For the text-containing cell, return its midpoint in [x, y] coordinate format. 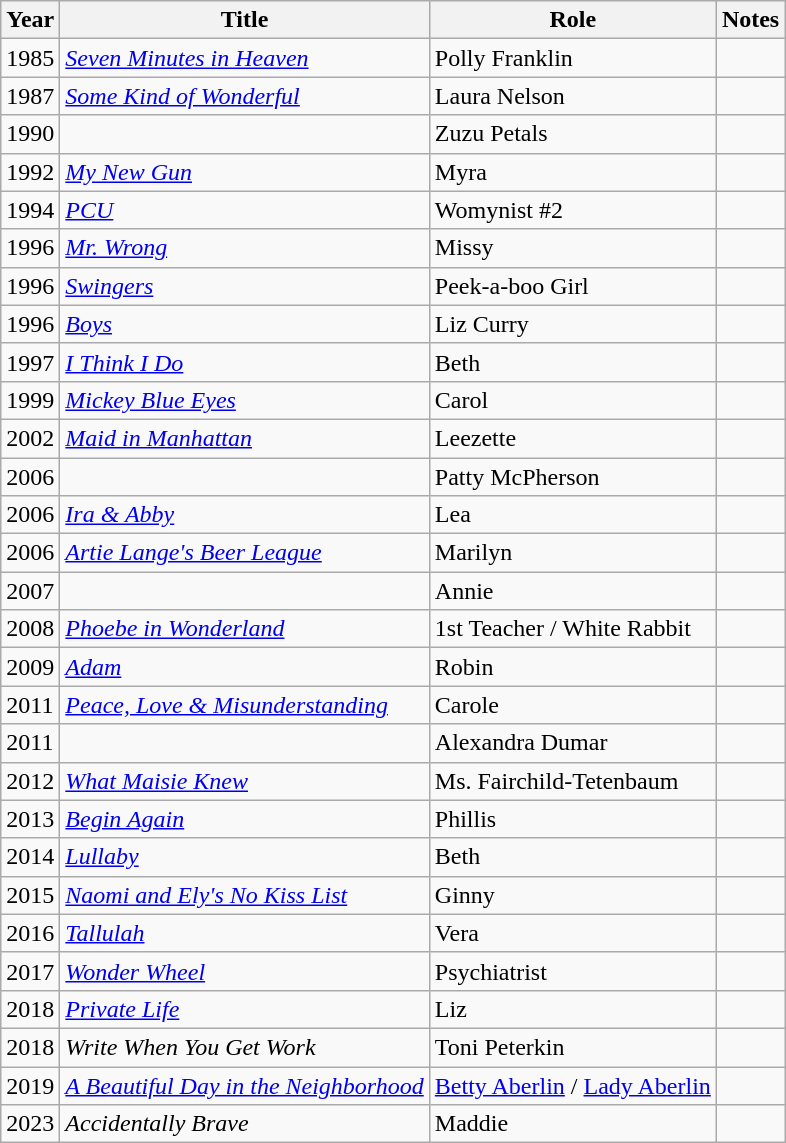
2012 [30, 781]
1987 [30, 96]
Begin Again [244, 819]
Wonder Wheel [244, 971]
2017 [30, 971]
Naomi and Ely's No Kiss List [244, 895]
Carol [572, 400]
Robin [572, 667]
What Maisie Knew [244, 781]
Patty McPherson [572, 477]
1st Teacher / White Rabbit [572, 629]
Myra [572, 172]
Betty Aberlin / Lady Aberlin [572, 1085]
1997 [30, 362]
Boys [244, 324]
Peace, Love & Misunderstanding [244, 705]
2008 [30, 629]
Swingers [244, 286]
2002 [30, 438]
A Beautiful Day in the Neighborhood [244, 1085]
Zuzu Petals [572, 134]
Year [30, 20]
PCU [244, 210]
2023 [30, 1124]
Marilyn [572, 553]
Carole [572, 705]
Artie Lange's Beer League [244, 553]
Private Life [244, 1009]
1994 [30, 210]
Leezette [572, 438]
Maddie [572, 1124]
Adam [244, 667]
Title [244, 20]
Seven Minutes in Heaven [244, 58]
2007 [30, 591]
Phoebe in Wonderland [244, 629]
2015 [30, 895]
2019 [30, 1085]
Maid in Manhattan [244, 438]
Phillis [572, 819]
I Think I Do [244, 362]
1992 [30, 172]
Mickey Blue Eyes [244, 400]
Some Kind of Wonderful [244, 96]
Liz [572, 1009]
Notes [750, 20]
2016 [30, 933]
Write When You Get Work [244, 1047]
Tallulah [244, 933]
Annie [572, 591]
1990 [30, 134]
Peek-a-boo Girl [572, 286]
Liz Curry [572, 324]
Mr. Wrong [244, 248]
Laura Nelson [572, 96]
Alexandra Dumar [572, 743]
1985 [30, 58]
Ms. Fairchild-Tetenbaum [572, 781]
Missy [572, 248]
Role [572, 20]
1999 [30, 400]
My New Gun [244, 172]
2013 [30, 819]
Accidentally Brave [244, 1124]
Vera [572, 933]
Ginny [572, 895]
Toni Peterkin [572, 1047]
Lea [572, 515]
Psychiatrist [572, 971]
Womynist #2 [572, 210]
Polly Franklin [572, 58]
2009 [30, 667]
2014 [30, 857]
Lullaby [244, 857]
Ira & Abby [244, 515]
